Locate the cell with the specified text and output its [X, Y] center coordinate. 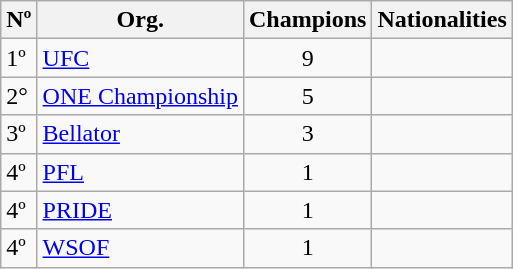
PRIDE [140, 210]
Org. [140, 20]
3º [19, 134]
Champions [307, 20]
2° [19, 96]
Bellator [140, 134]
PFL [140, 172]
3 [307, 134]
Nationalities [442, 20]
5 [307, 96]
1º [19, 58]
Nº [19, 20]
WSOF [140, 248]
ONE Championship [140, 96]
9 [307, 58]
UFC [140, 58]
